Return the [X, Y] coordinate for the center point of the cell that contains the specified text.  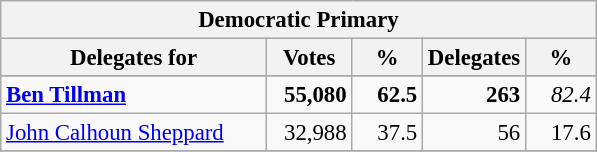
Votes [309, 58]
56 [474, 133]
Ben Tillman [134, 95]
55,080 [309, 95]
Delegates for [134, 58]
John Calhoun Sheppard [134, 133]
Delegates [474, 58]
Democratic Primary [298, 20]
32,988 [309, 133]
62.5 [388, 95]
17.6 [560, 133]
82.4 [560, 95]
263 [474, 95]
37.5 [388, 133]
